Pinpoint the cell where the given text exists, returning its (x, y) midpoint coordinate. 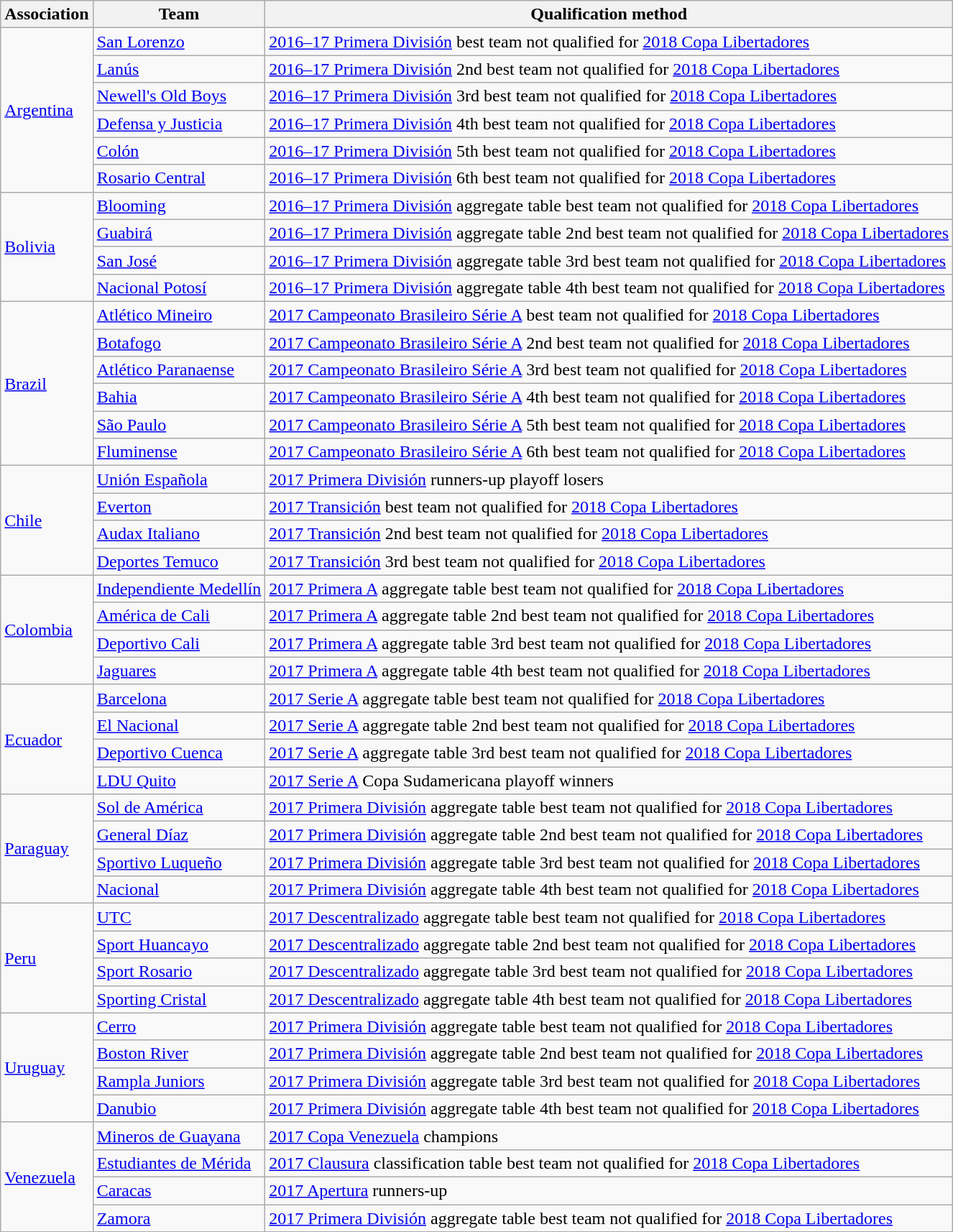
Jaguares (179, 671)
2017 Clausura classification table best team not qualified for 2018 Copa Libertadores (609, 1163)
2016–17 Primera División best team not qualified for 2018 Copa Libertadores (609, 42)
Sportivo Luqueño (179, 863)
2017 Descentralizado aggregate table 2nd best team not qualified for 2018 Copa Libertadores (609, 944)
Sport Huancayo (179, 944)
2016–17 Primera División 2nd best team not qualified for 2018 Copa Libertadores (609, 69)
2017 Campeonato Brasileiro Série A 5th best team not qualified for 2018 Copa Libertadores (609, 425)
Bolivia (47, 247)
Bahia (179, 397)
Atlético Mineiro (179, 315)
2016–17 Primera División aggregate table 2nd best team not qualified for 2018 Copa Libertadores (609, 233)
Paraguay (47, 849)
Guabirá (179, 233)
San José (179, 260)
Defensa y Justicia (179, 124)
Colombia (47, 630)
Botafogo (179, 343)
Barcelona (179, 698)
2017 Apertura runners-up (609, 1190)
2017 Transición 2nd best team not qualified for 2018 Copa Libertadores (609, 534)
2017 Primera A aggregate table 2nd best team not qualified for 2018 Copa Libertadores (609, 616)
São Paulo (179, 425)
Team (179, 14)
2016–17 Primera División aggregate table 4th best team not qualified for 2018 Copa Libertadores (609, 288)
Deportes Temuco (179, 561)
2016–17 Primera División aggregate table best team not qualified for 2018 Copa Libertadores (609, 206)
Everton (179, 507)
Newell's Old Boys (179, 96)
Sol de América (179, 808)
2017 Serie A aggregate table best team not qualified for 2018 Copa Libertadores (609, 698)
2017 Primera División runners-up playoff losers (609, 479)
Rampla Juniors (179, 1081)
2016–17 Primera División 6th best team not qualified for 2018 Copa Libertadores (609, 178)
2017 Serie A Copa Sudamericana playoff winners (609, 780)
2017 Campeonato Brasileiro Série A 4th best team not qualified for 2018 Copa Libertadores (609, 397)
2017 Primera A aggregate table 4th best team not qualified for 2018 Copa Libertadores (609, 671)
Unión Española (179, 479)
Deportivo Cuenca (179, 753)
Chile (47, 520)
Nacional (179, 890)
Boston River (179, 1054)
Sport Rosario (179, 972)
Argentina (47, 110)
América de Cali (179, 616)
2017 Transición 3rd best team not qualified for 2018 Copa Libertadores (609, 561)
2017 Copa Venezuela champions (609, 1136)
Ecuador (47, 739)
Audax Italiano (179, 534)
Zamora (179, 1218)
2017 Serie A aggregate table 3rd best team not qualified for 2018 Copa Libertadores (609, 753)
2017 Campeonato Brasileiro Série A 2nd best team not qualified for 2018 Copa Libertadores (609, 343)
Peru (47, 958)
2016–17 Primera División 5th best team not qualified for 2018 Copa Libertadores (609, 151)
Rosario Central (179, 178)
2017 Transición best team not qualified for 2018 Copa Libertadores (609, 507)
Mineros de Guayana (179, 1136)
2017 Descentralizado aggregate table 3rd best team not qualified for 2018 Copa Libertadores (609, 972)
2016–17 Primera División 3rd best team not qualified for 2018 Copa Libertadores (609, 96)
Nacional Potosí (179, 288)
Brazil (47, 383)
Association (47, 14)
Atlético Paranaense (179, 370)
2017 Campeonato Brasileiro Série A 6th best team not qualified for 2018 Copa Libertadores (609, 452)
Fluminense (179, 452)
Danubio (179, 1108)
Lanús (179, 69)
General Díaz (179, 835)
2017 Campeonato Brasileiro Série A 3rd best team not qualified for 2018 Copa Libertadores (609, 370)
Uruguay (47, 1067)
Qualification method (609, 14)
2017 Descentralizado aggregate table best team not qualified for 2018 Copa Libertadores (609, 917)
Colón (179, 151)
San Lorenzo (179, 42)
2016–17 Primera División 4th best team not qualified for 2018 Copa Libertadores (609, 124)
El Nacional (179, 725)
2017 Primera A aggregate table best team not qualified for 2018 Copa Libertadores (609, 589)
LDU Quito (179, 780)
Deportivo Cali (179, 643)
2017 Descentralizado aggregate table 4th best team not qualified for 2018 Copa Libertadores (609, 999)
2017 Primera A aggregate table 3rd best team not qualified for 2018 Copa Libertadores (609, 643)
2017 Serie A aggregate table 2nd best team not qualified for 2018 Copa Libertadores (609, 725)
2016–17 Primera División aggregate table 3rd best team not qualified for 2018 Copa Libertadores (609, 260)
Cerro (179, 1026)
2017 Campeonato Brasileiro Série A best team not qualified for 2018 Copa Libertadores (609, 315)
Sporting Cristal (179, 999)
UTC (179, 917)
Blooming (179, 206)
Estudiantes de Mérida (179, 1163)
Caracas (179, 1190)
Venezuela (47, 1177)
Independiente Medellín (179, 589)
